Output the [X, Y] coordinate of the center of the cell containing the given text.  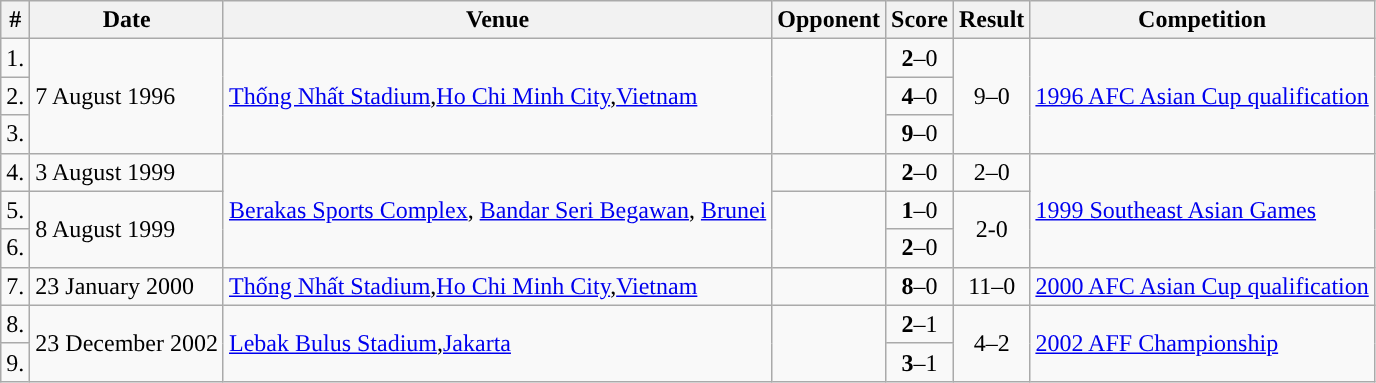
7. [16, 286]
6. [16, 248]
Result [991, 20]
4–0 [920, 96]
2-0 [991, 229]
8 August 1999 [127, 229]
2000 AFC Asian Cup qualification [1202, 286]
Berakas Sports Complex, Bandar Seri Begawan, Brunei [497, 210]
Venue [497, 20]
11–0 [991, 286]
Opponent [829, 20]
1–0 [920, 210]
2. [16, 96]
2–1 [920, 324]
Score [920, 20]
2002 AFF Championship [1202, 343]
Competition [1202, 20]
3–1 [920, 362]
4–2 [991, 343]
3. [16, 134]
7 August 1996 [127, 96]
23 January 2000 [127, 286]
3 August 1999 [127, 172]
8. [16, 324]
23 December 2002 [127, 343]
# [16, 20]
Lebak Bulus Stadium,Jakarta [497, 343]
4. [16, 172]
1996 AFC Asian Cup qualification [1202, 96]
5. [16, 210]
1. [16, 58]
1999 Southeast Asian Games [1202, 210]
8–0 [920, 286]
Date [127, 20]
9. [16, 362]
